Find where the given text appears and provide that cell's center as (x, y) coordinate. 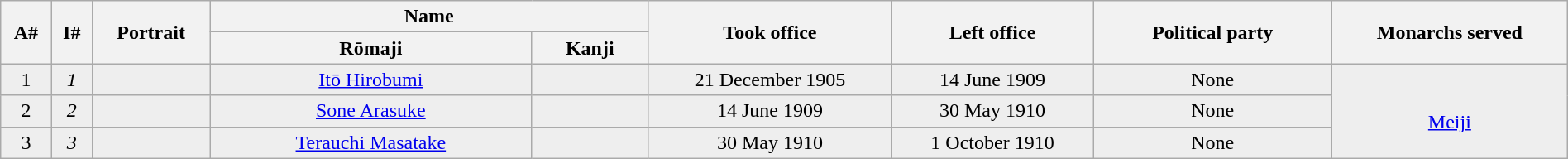
Terauchi Masatake (370, 142)
Rōmaji (370, 48)
21 December 1905 (770, 79)
I# (71, 32)
Name (429, 17)
Itō Hirobumi (370, 79)
Sone Arasuke (370, 111)
Took office (770, 32)
Kanji (590, 48)
A# (26, 32)
Meiji (1449, 111)
Left office (992, 32)
Political party (1212, 32)
1 October 1910 (992, 142)
Monarchs served (1449, 32)
Portrait (151, 32)
